Identify which cell holds the provided text, then report its [X, Y] central coordinate. 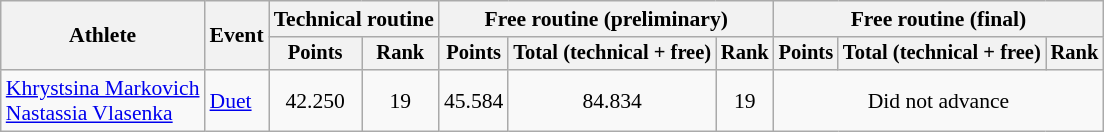
Duet [237, 100]
Event [237, 36]
Athlete [103, 36]
45.584 [474, 100]
Khrystsina MarkovichNastassia Vlasenka [103, 100]
Did not advance [939, 100]
42.250 [316, 100]
Technical routine [354, 19]
Free routine (preliminary) [606, 19]
Free routine (final) [939, 19]
84.834 [612, 100]
